Detect which cell encompasses the target text, then output its (X, Y) center coordinate. 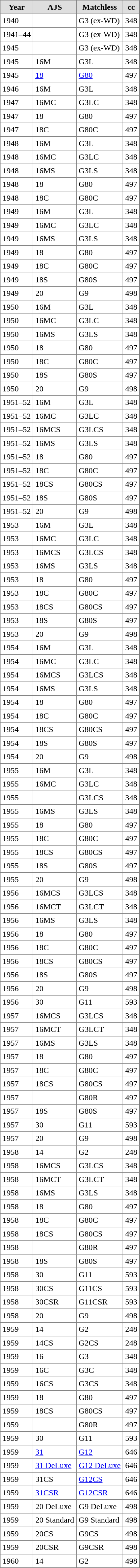
G3 (100, 1356)
G9 Standard (100, 1520)
G3C (100, 1370)
Year (17, 7)
30CS (55, 1288)
Matchless (100, 7)
16 (55, 1356)
30CSR (55, 1302)
G12 DeLuxe (100, 1465)
G12 (100, 1452)
G12CS (100, 1479)
G3CS (100, 1384)
20 DeLuxe (55, 1506)
AJS (55, 7)
1946 (17, 89)
cc (131, 7)
G11CS (100, 1288)
20 Standard (55, 1520)
31CS (55, 1479)
31 (55, 1452)
G12CSR (100, 1493)
14CS (55, 1343)
16C (55, 1370)
G9CSR (100, 1547)
1960 (17, 1561)
G9 DeLuxe (100, 1506)
1940 (17, 21)
20CSR (55, 1547)
31CSR (55, 1493)
G9CS (100, 1534)
20CS (55, 1534)
G2CS (100, 1343)
16CS (55, 1384)
1941–44 (17, 34)
31 DeLuxe (55, 1465)
G11CSR (100, 1302)
